Output the [x, y] coordinate of the center of the cell containing the given text.  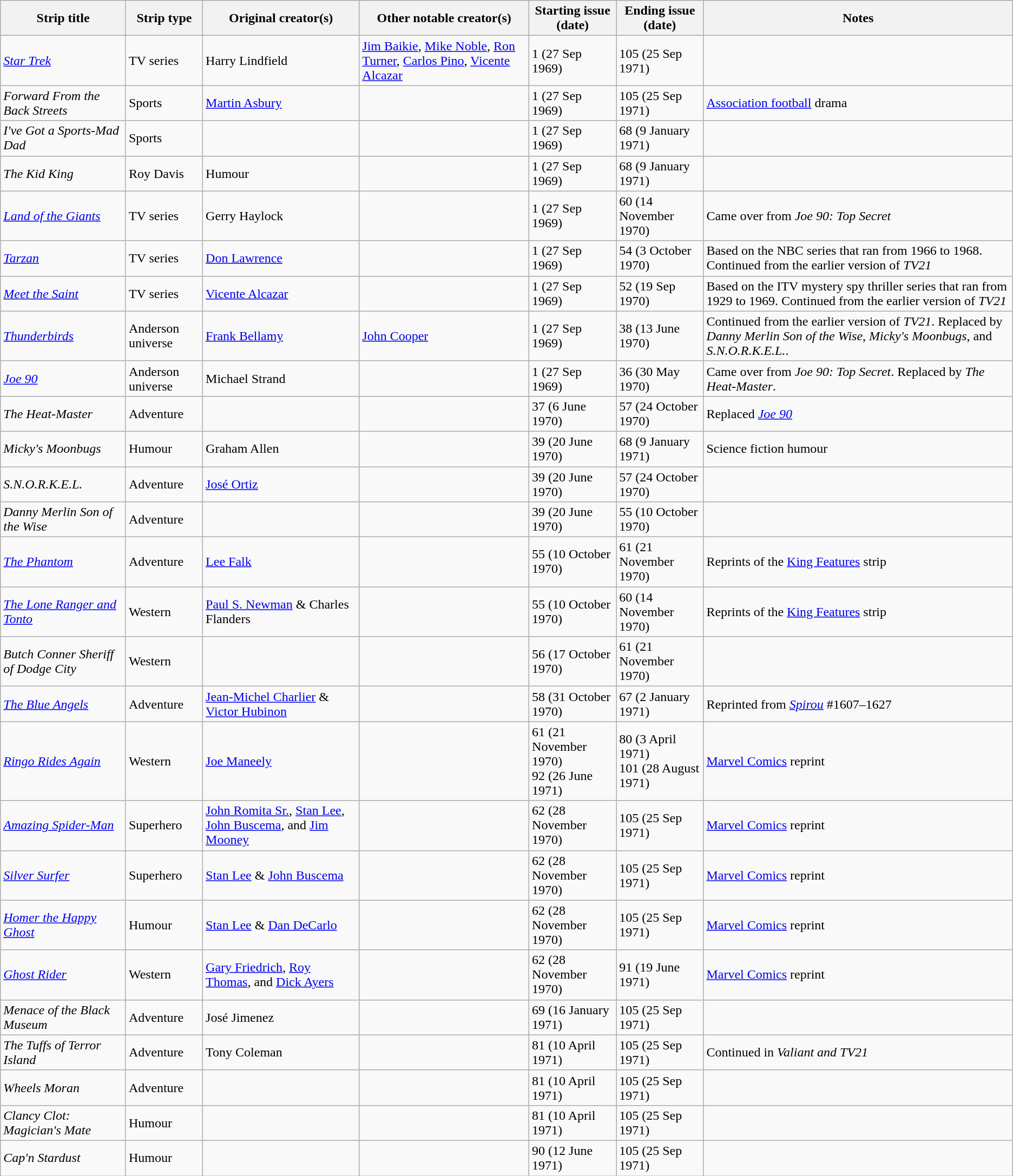
Cap'n Stardust [63, 1158]
José Ortiz [281, 484]
67 (2 January 1971) [660, 704]
Based on the ITV mystery spy thriller series that ran from 1929 to 1969. Continued from the earlier version of TV21 [858, 293]
Continued from the earlier version of TV21. Replaced by Danny Merlin Son of the Wise, Micky's Moonbugs, and S.N.O.R.K.E.L.. [858, 336]
36 (30 May 1970) [660, 379]
38 (13 June 1970) [660, 336]
Ghost Rider [63, 975]
Homer the Happy Ghost [63, 925]
Graham Allen [281, 449]
Ending issue (date) [660, 18]
Star Trek [63, 61]
The Blue Angels [63, 704]
Menace of the Black Museum [63, 1017]
John Romita Sr., Stan Lee, John Buscema, and Jim Mooney [281, 825]
Micky's Moonbugs [63, 449]
Joe 90 [63, 379]
Strip type [164, 18]
The Heat-Master [63, 413]
Stan Lee & John Buscema [281, 875]
91 (19 June 1971) [660, 975]
Roy Davis [164, 173]
Martin Asbury [281, 103]
Amazing Spider-Man [63, 825]
61 (21 November 1970)92 (26 June 1971) [573, 761]
Wheels Moran [63, 1087]
The Tuffs of Terror Island [63, 1053]
Tony Coleman [281, 1053]
Replaced Joe 90 [858, 413]
Based on the NBC series that ran from 1966 to 1968. Continued from the earlier version of TV21 [858, 259]
69 (16 January 1971) [573, 1017]
Clancy Clot: Magician's Mate [63, 1123]
Meet the Saint [63, 293]
Thunderbirds [63, 336]
Jim Baikie, Mike Noble, Ron Turner, Carlos Pino, Vicente Alcazar [444, 61]
Frank Bellamy [281, 336]
Strip title [63, 18]
Land of the Giants [63, 216]
John Cooper [444, 336]
José Jimenez [281, 1017]
Stan Lee & Dan DeCarlo [281, 925]
Don Lawrence [281, 259]
Michael Strand [281, 379]
56 (17 October 1970) [573, 662]
Butch Conner Sheriff of Dodge City [63, 662]
Starting issue (date) [573, 18]
54 (3 October 1970) [660, 259]
Gerry Haylock [281, 216]
Joe Maneely [281, 761]
Tarzan [63, 259]
Forward From the Back Streets [63, 103]
58 (31 October 1970) [573, 704]
Danny Merlin Son of the Wise [63, 519]
Association football drama [858, 103]
Original creator(s) [281, 18]
Paul S. Newman & Charles Flanders [281, 612]
Reprinted from Spirou #1607–1627 [858, 704]
S.N.O.R.K.E.L. [63, 484]
Harry Lindfield [281, 61]
37 (6 June 1970) [573, 413]
Continued in Valiant and TV21 [858, 1053]
The Kid King [63, 173]
Came over from Joe 90: Top Secret. Replaced by The Heat-Master. [858, 379]
Vicente Alcazar [281, 293]
Other notable creator(s) [444, 18]
The Phantom [63, 562]
Notes [858, 18]
90 (12 June 1971) [573, 1158]
Came over from Joe 90: Top Secret [858, 216]
Jean-Michel Charlier & Victor Hubinon [281, 704]
Silver Surfer [63, 875]
Lee Falk [281, 562]
52 (19 Sep 1970) [660, 293]
Gary Friedrich, Roy Thomas, and Dick Ayers [281, 975]
Ringo Rides Again [63, 761]
80 (3 April 1971)101 (28 August 1971) [660, 761]
Science fiction humour [858, 449]
I've Got a Sports-Mad Dad [63, 138]
The Lone Ranger and Tonto [63, 612]
